Capture the cell that displays the provided text and extract its (X, Y) central coordinate. 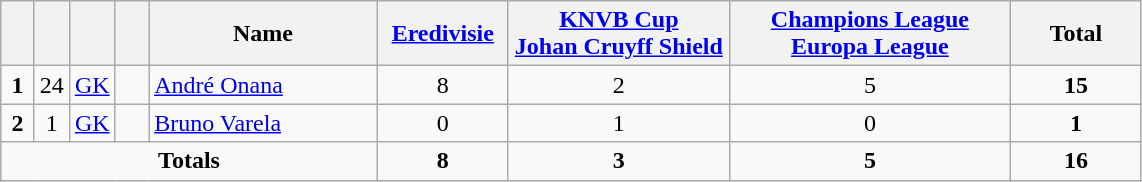
Totals (189, 161)
Bruno Varela (264, 123)
André Onana (264, 85)
Name (264, 34)
KNVB CupJohan Cruyff Shield (618, 34)
Eredivisie (442, 34)
15 (1076, 85)
Champions LeagueEuropa League (870, 34)
16 (1076, 161)
Total (1076, 34)
24 (52, 85)
3 (618, 161)
